Search for the cell housing the specified text and yield its [X, Y] center coordinate. 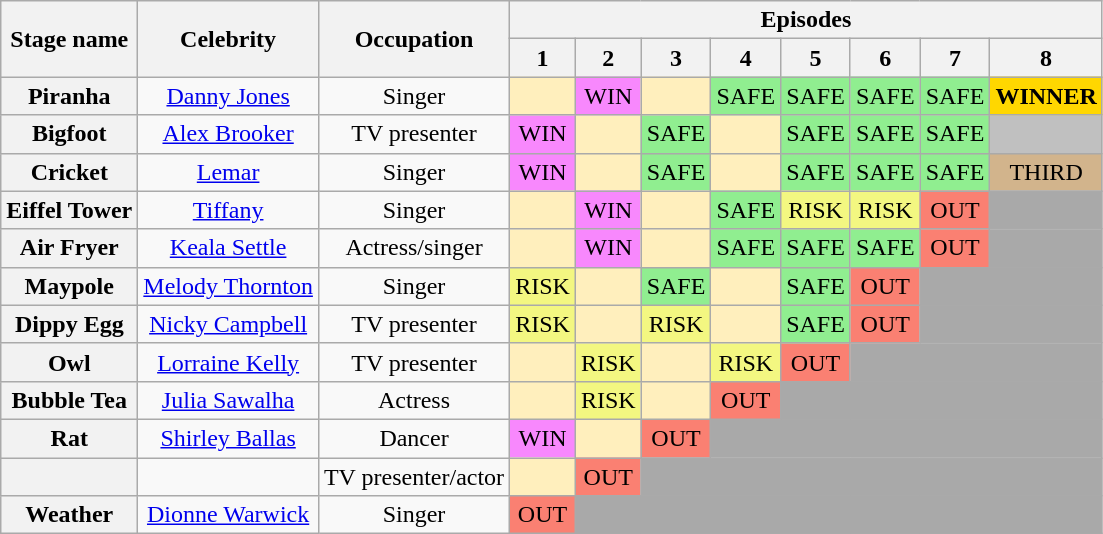
Shirley Ballas [228, 438]
Bubble Tea [70, 400]
Nicky Campbell [228, 324]
Weather [70, 515]
WINNER [1046, 96]
Cricket [70, 172]
Dippy Egg [70, 324]
Bigfoot [70, 134]
Episodes [806, 20]
Actress/singer [414, 248]
Owl [70, 362]
Lorraine Kelly [228, 362]
Air Fryer [70, 248]
Julia Sawalha [228, 400]
3 [676, 58]
Piranha [70, 96]
Tiffany [228, 210]
Keala Settle [228, 248]
7 [955, 58]
1 [543, 58]
Celebrity [228, 39]
Rat [70, 438]
Stage name [70, 39]
Actress [414, 400]
Dancer [414, 438]
Alex Brooker [228, 134]
Danny Jones [228, 96]
8 [1046, 58]
THIRD [1046, 172]
2 [608, 58]
Lemar [228, 172]
6 [885, 58]
5 [816, 58]
Melody Thornton [228, 286]
Maypole [70, 286]
Dionne Warwick [228, 515]
TV presenter/actor [414, 477]
Occupation [414, 39]
Eiffel Tower [70, 210]
4 [746, 58]
